Pinpoint the cell where the given text exists, returning its (X, Y) midpoint coordinate. 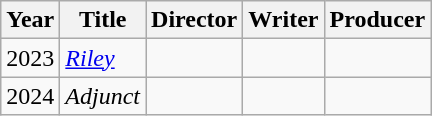
2023 (30, 58)
Adjunct (103, 96)
Year (30, 20)
Producer (378, 20)
2024 (30, 96)
Title (103, 20)
Riley (103, 58)
Writer (284, 20)
Director (194, 20)
